Provide the (x, y) coordinate of the cell's center where the given text is located.  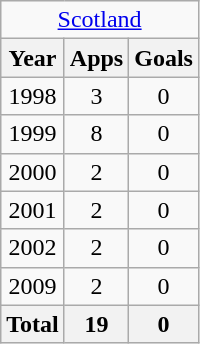
2002 (33, 248)
1999 (33, 134)
Year (33, 58)
2001 (33, 210)
19 (96, 324)
Goals (164, 58)
Scotland (100, 20)
Apps (96, 58)
Total (33, 324)
2000 (33, 172)
3 (96, 96)
1998 (33, 96)
8 (96, 134)
2009 (33, 286)
